Output the [x, y] coordinate of the center of the cell containing the given text.  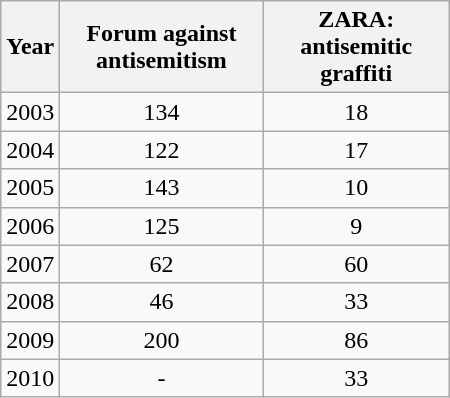
86 [356, 340]
2009 [30, 340]
122 [162, 150]
- [162, 378]
60 [356, 264]
10 [356, 188]
2004 [30, 150]
2010 [30, 378]
18 [356, 112]
2005 [30, 188]
62 [162, 264]
2006 [30, 226]
46 [162, 302]
9 [356, 226]
17 [356, 150]
2007 [30, 264]
2003 [30, 112]
134 [162, 112]
Year [30, 47]
Forum against antisemitism [162, 47]
200 [162, 340]
ZARA: antisemitic graffiti [356, 47]
125 [162, 226]
2008 [30, 302]
143 [162, 188]
